Scan for the cell matching the given text and deliver its (x, y) coordinate at center. 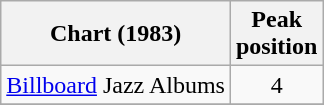
Peakposition (276, 34)
Chart (1983) (116, 34)
Billboard Jazz Albums (116, 85)
4 (276, 85)
